Search for the cell housing the specified text and yield its [x, y] center coordinate. 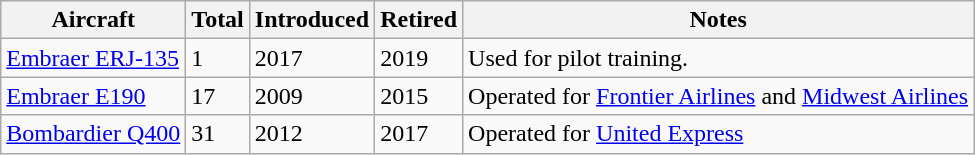
Embraer E190 [94, 96]
Used for pilot training. [718, 58]
Retired [419, 20]
Notes [718, 20]
2009 [312, 96]
2015 [419, 96]
Total [218, 20]
Introduced [312, 20]
1 [218, 58]
Aircraft [94, 20]
31 [218, 134]
Bombardier Q400 [94, 134]
Embraer ERJ-135 [94, 58]
Operated for Frontier Airlines and Midwest Airlines [718, 96]
2019 [419, 58]
2012 [312, 134]
Operated for United Express [718, 134]
17 [218, 96]
